Capture the cell that displays the provided text and extract its [X, Y] central coordinate. 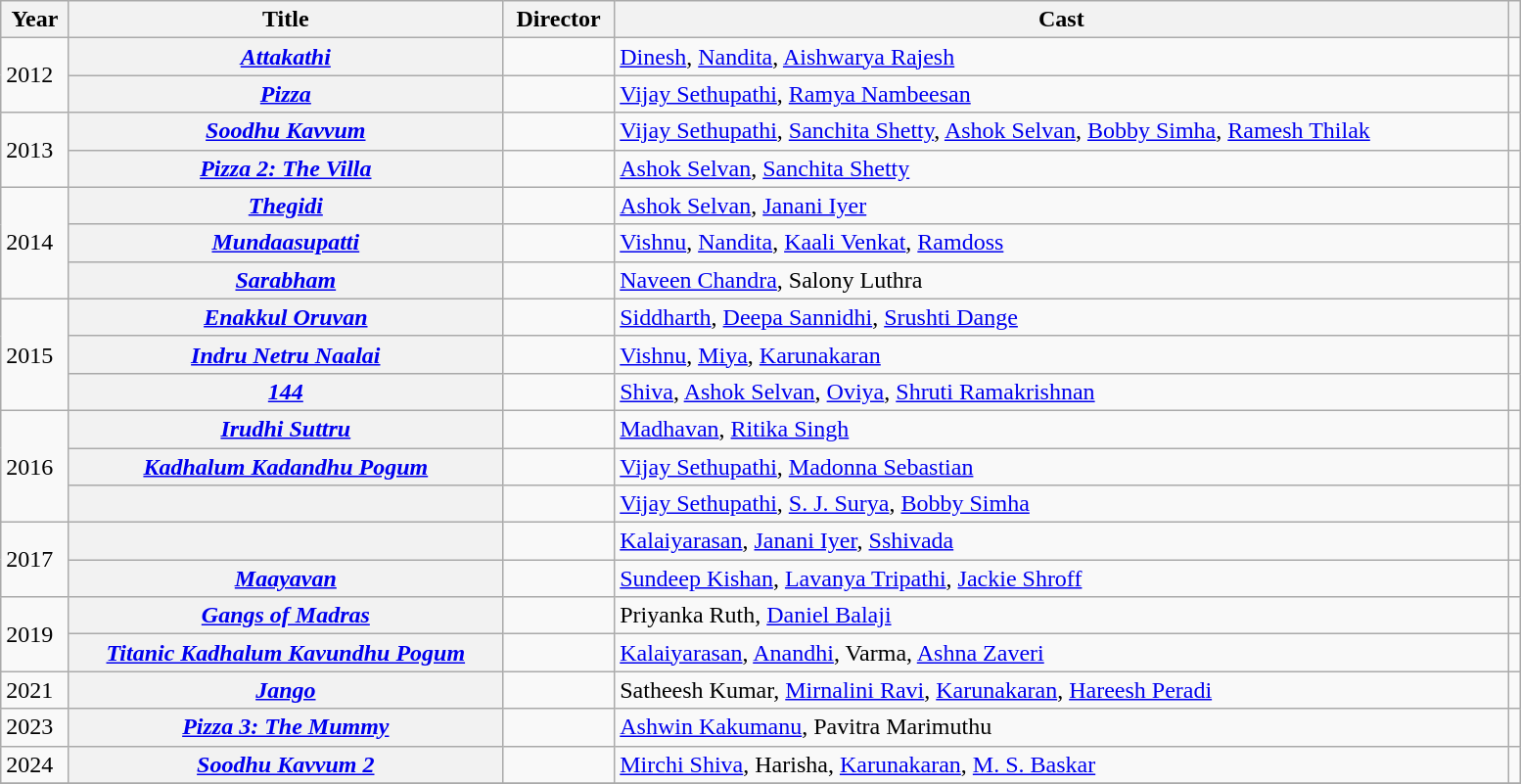
Mundaasupatti [286, 243]
Siddharth, Deepa Sannidhi, Srushti Dange [1061, 317]
Year [35, 20]
Soodhu Kavvum [286, 131]
Priyanka Ruth, Daniel Balaji [1061, 616]
Indru Netru Naalai [286, 354]
Sarabham [286, 280]
Maayavan [286, 578]
Cast [1061, 20]
Vijay Sethupathi, Madonna Sebastian [1061, 467]
2015 [35, 354]
Ashok Selvan, Janani Iyer [1061, 206]
Mirchi Shiva, Harisha, Karunakaran, M. S. Baskar [1061, 764]
Vijay Sethupathi, Ramya Nambeesan [1061, 94]
2012 [35, 75]
Ashok Selvan, Sanchita Shetty [1061, 168]
Director [559, 20]
Shiva, Ashok Selvan, Oviya, Shruti Ramakrishnan [1061, 392]
Title [286, 20]
2013 [35, 150]
2017 [35, 560]
2021 [35, 690]
2016 [35, 466]
Attakathi [286, 57]
2023 [35, 727]
Ashwin Kakumanu, Pavitra Marimuthu [1061, 727]
Satheesh Kumar, Mirnalini Ravi, Karunakaran, Hareesh Peradi [1061, 690]
144 [286, 392]
Kadhalum Kadandhu Pogum [286, 467]
Kalaiyarasan, Anandhi, Varma, Ashna Zaveri [1061, 653]
Dinesh, Nandita, Aishwarya Rajesh [1061, 57]
Vishnu, Miya, Karunakaran [1061, 354]
Jango [286, 690]
Vijay Sethupathi, Sanchita Shetty, Ashok Selvan, Bobby Simha, Ramesh Thilak [1061, 131]
2019 [35, 634]
Pizza 3: The Mummy [286, 727]
Sundeep Kishan, Lavanya Tripathi, Jackie Shroff [1061, 578]
Pizza [286, 94]
Vishnu, Nandita, Kaali Venkat, Ramdoss [1061, 243]
Gangs of Madras [286, 616]
Soodhu Kavvum 2 [286, 764]
2024 [35, 764]
Madhavan, Ritika Singh [1061, 429]
Vijay Sethupathi, S. J. Surya, Bobby Simha [1061, 504]
Titanic Kadhalum Kavundhu Pogum [286, 653]
Naveen Chandra, Salony Luthra [1061, 280]
Enakkul Oruvan [286, 317]
Pizza 2: The Villa [286, 168]
Irudhi Suttru [286, 429]
Thegidi [286, 206]
2014 [35, 243]
Kalaiyarasan, Janani Iyer, Sshivada [1061, 541]
